Locate the cell with the specified text and output its (x, y) center coordinate. 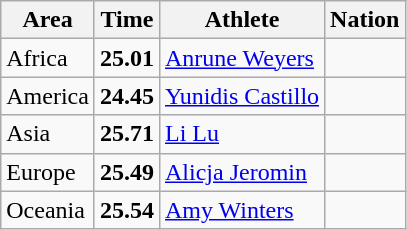
25.01 (126, 58)
Li Lu (242, 134)
Asia (48, 134)
Europe (48, 172)
Oceania (48, 210)
Area (48, 20)
25.54 (126, 210)
Amy Winters (242, 210)
Athlete (242, 20)
Nation (365, 20)
25.49 (126, 172)
Time (126, 20)
Alicja Jeromin (242, 172)
Africa (48, 58)
25.71 (126, 134)
24.45 (126, 96)
Yunidis Castillo (242, 96)
America (48, 96)
Anrune Weyers (242, 58)
